From the cell containing the given text, extract its center point as (x, y) coordinate. 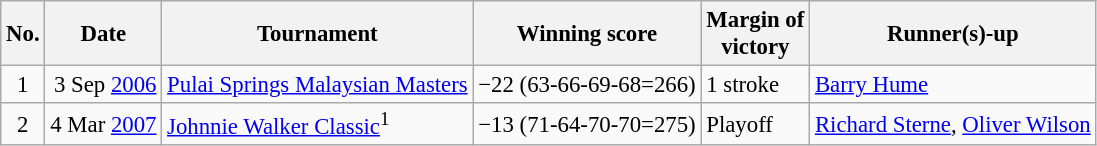
1 stroke (756, 85)
−13 (71-64-70-70=275) (587, 124)
Margin ofvictory (756, 34)
1 (23, 85)
Playoff (756, 124)
No. (23, 34)
Barry Hume (953, 85)
3 Sep 2006 (104, 85)
2 (23, 124)
4 Mar 2007 (104, 124)
Richard Sterne, Oliver Wilson (953, 124)
Tournament (318, 34)
Winning score (587, 34)
Date (104, 34)
Johnnie Walker Classic1 (318, 124)
−22 (63-66-69-68=266) (587, 85)
Pulai Springs Malaysian Masters (318, 85)
Runner(s)-up (953, 34)
